For the text-containing cell, return its midpoint in [x, y] coordinate format. 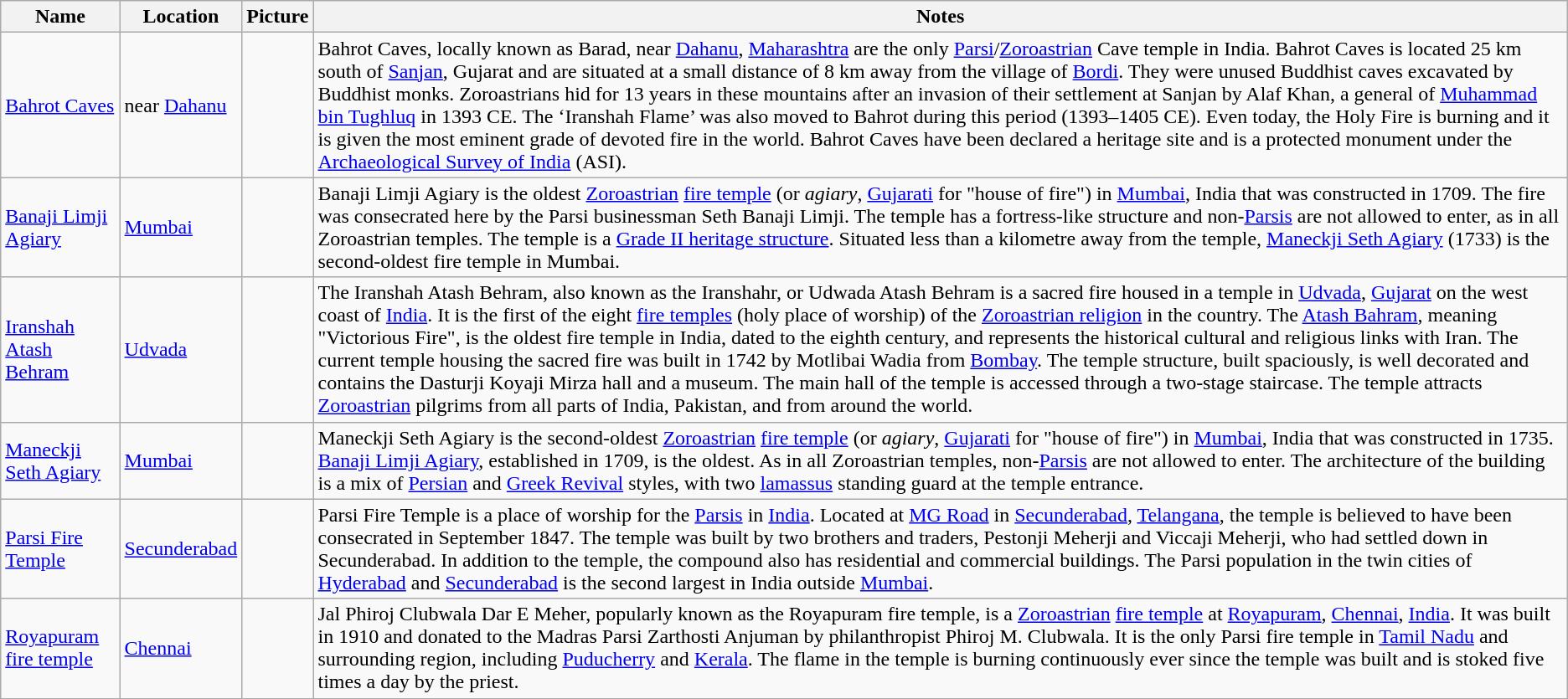
Royapuram fire temple [60, 648]
Chennai [181, 648]
Secunderabad [181, 549]
Picture [278, 17]
Udvada [181, 350]
near Dahanu [181, 105]
Banaji Limji Agiary [60, 228]
Maneckji Seth Agiary [60, 460]
Notes [940, 17]
Location [181, 17]
Bahrot Caves [60, 105]
Iranshah Atash Behram [60, 350]
Name [60, 17]
Parsi Fire Temple [60, 549]
